Return the [x, y] coordinate for the center point of the cell that contains the specified text.  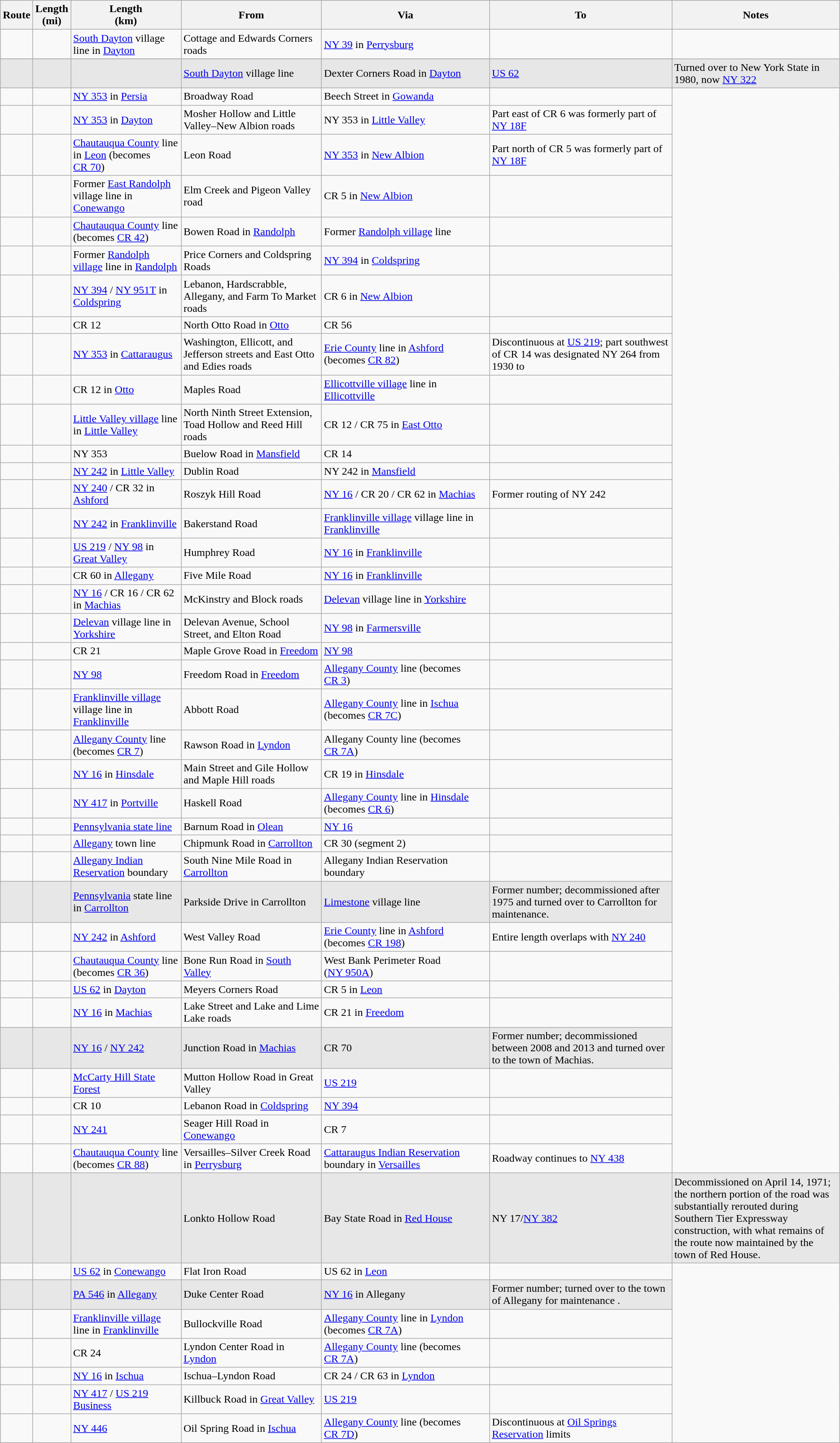
Part north of CR 5 was formerly part of NY 18F [581, 155]
Pennsylvania state line in Carrollton [126, 902]
CR 12 [126, 325]
CR 30 (segment 2) [406, 844]
Flat Iron Road [251, 1271]
Cattaraugus Indian Reservation boundary in Versailles [406, 1159]
Buelow Road in Mansfield [251, 454]
NY 417 in Portville [126, 803]
Ischua–Lyndon Road [251, 1376]
Parkside Drive in Carrollton [251, 902]
Length(mi) [52, 15]
West Valley Road [251, 937]
Cottage and Edwards Corners roads [251, 44]
NY 16 [406, 826]
Bakerstand Road [251, 523]
Freedom Road in Freedom [251, 674]
Broadway Road [251, 96]
North Ninth Street Extension, Toad Hollow and Reed Hill roads [251, 425]
NY 353 in Cattaraugus [126, 354]
Delevan Avenue, School Street, and Elton Road [251, 628]
Barnum Road in Olean [251, 826]
Dexter Corners Road in Dayton [406, 74]
Former Randolph village line [406, 232]
Lebanon Road in Coldspring [251, 1106]
NY 16 / CR 20 / CR 62 in Machias [406, 494]
US 62 [581, 74]
Price Corners and Coldspring Roads [251, 260]
Entire length overlaps with NY 240 [581, 937]
CR 21 in Freedom [406, 1012]
Ellicottville village line in Ellicottville [406, 389]
Pennsylvania state line [126, 826]
CR 7 [406, 1129]
CR 12 in Otto [126, 389]
Lyndon Center Road in Lyndon [251, 1353]
South Nine Mile Road in Carrollton [251, 867]
CR 10 [126, 1106]
PA 546 in Allegany [126, 1294]
NY 241 [126, 1129]
CR 19 in Hinsdale [406, 774]
NY 446 [126, 1429]
NY 242 in Franklinville [126, 523]
Mutton Hollow Road in Great Valley [251, 1083]
NY 353 [126, 454]
NY 17/NY 382 [581, 1218]
Maple Grove Road in Freedom [251, 651]
Part east of CR 6 was formerly part of NY 18F [581, 119]
Chautauqua County line (becomes CR 42) [126, 232]
Lake Street and Lake and Lime Lake roads [251, 1012]
NY 353 in New Albion [406, 155]
NY 353 in Little Valley [406, 119]
Seager Hill Road in Conewango [251, 1129]
Chautauqua County line (becomes CR 88) [126, 1159]
Beech Street in Gowanda [406, 96]
Chautauqua County line (becomes CR 36) [126, 966]
Allegany County line (becomes CR 7D) [406, 1429]
CR 5 in Leon [406, 989]
NY 242 in Mansfield [406, 471]
CR 24 / CR 63 in Lyndon [406, 1376]
US 62 in Leon [406, 1271]
NY 16 / CR 16 / CR 62 in Machias [126, 599]
CR 56 [406, 325]
Versailles–Silver Creek Road in Perrysburg [251, 1159]
CR 14 [406, 454]
Lebanon, Hardscrabble, Allegany, and Farm To Market roads [251, 296]
US 62 in Conewango [126, 1271]
Rawson Road in Lyndon [251, 745]
West Bank Perimeter Road (NY 950A) [406, 966]
NY 394 in Coldspring [406, 260]
Little Valley village line in Little Valley [126, 425]
NY 16 / NY 242 [126, 1048]
McKinstry and Block roads [251, 599]
Limestone village line [406, 902]
NY 16 in Allegany [406, 1294]
NY 240 / CR 32 in Ashford [126, 494]
Bone Run Road in South Valley [251, 966]
Roadway continues to NY 438 [581, 1159]
Erie County line in Ashford (becomes CR 198) [406, 937]
NY 353 in Persia [126, 96]
Former Randolph village line in Randolph [126, 260]
CR 24 [126, 1353]
NY 98 in Farmersville [406, 628]
NY 242 in Little Valley [126, 471]
Allegany town line [126, 844]
Former number; decommissioned after 1975 and turned over to Carrollton for maintenance. [581, 902]
Chautauqua County line in Leon (becomes CR 70) [126, 155]
Discontinuous at Oil Springs Reservation limits [581, 1429]
CR 60 in Allegany [126, 576]
Washington, Ellicott, and Jefferson streets and East Otto and Edies roads [251, 354]
Former routing of NY 242 [581, 494]
Duke Center Road [251, 1294]
Haskell Road [251, 803]
Route [17, 15]
McCarty Hill State Forest [126, 1083]
NY 16 in Ischua [126, 1376]
Former East Randolph village line in Conewango [126, 196]
NY 242 in Ashford [126, 937]
Five Mile Road [251, 576]
To [581, 15]
Allegany County line in Hinsdale (becomes CR 6) [406, 803]
Turned over to New York State in 1980, now NY 322 [756, 74]
Erie County line in Ashford (becomes CR 82) [406, 354]
Length(km) [126, 15]
Leon Road [251, 155]
Allegany County line in Ischua (becomes CR 7C) [406, 709]
US 62 in Dayton [126, 989]
Lonkto Hollow Road [251, 1218]
Bullockville Road [251, 1324]
Allegany County line in Lyndon (becomes CR 7A) [406, 1324]
Former number; decommissioned between 2008 and 2013 and turned over to the town of Machias. [581, 1048]
Maples Road [251, 389]
NY 353 in Dayton [126, 119]
CR 5 in New Albion [406, 196]
Discontinuous at US 219; part southwest of CR 14 was designated NY 264 from 1930 to [581, 354]
CR 12 / CR 75 in East Otto [406, 425]
NY 16 in Machias [126, 1012]
Junction Road in Machias [251, 1048]
NY 39 in Perrysburg [406, 44]
South Dayton village line in Dayton [126, 44]
From [251, 15]
Franklinville village line in Franklinville [126, 1324]
Humphrey Road [251, 553]
CR 70 [406, 1048]
Oil Spring Road in Ischua [251, 1429]
Main Street and Gile Hollow and Maple Hill roads [251, 774]
Notes [756, 15]
Via [406, 15]
CR 21 [126, 651]
Mosher Hollow and Little Valley–New Albion roads [251, 119]
Killbuck Road in Great Valley [251, 1399]
Allegany County line (becomes CR 3) [406, 674]
NY 417 / US 219 Business [126, 1399]
Abbott Road [251, 709]
North Otto Road in Otto [251, 325]
US 219 / NY 98 in Great Valley [126, 553]
Meyers Corners Road [251, 989]
Chipmunk Road in Carrollton [251, 844]
Bay State Road in Red House [406, 1218]
Former number; turned over to the town of Allegany for maintenance . [581, 1294]
NY 16 in Hinsdale [126, 774]
Roszyk Hill Road [251, 494]
Bowen Road in Randolph [251, 232]
NY 394 [406, 1106]
Dublin Road [251, 471]
NY 394 / NY 951T in Coldspring [126, 296]
South Dayton village line [251, 74]
Elm Creek and Pigeon Valley road [251, 196]
CR 6 in New Albion [406, 296]
Allegany County line (becomes CR 7) [126, 745]
